Identify which cell holds the provided text, then report its [x, y] central coordinate. 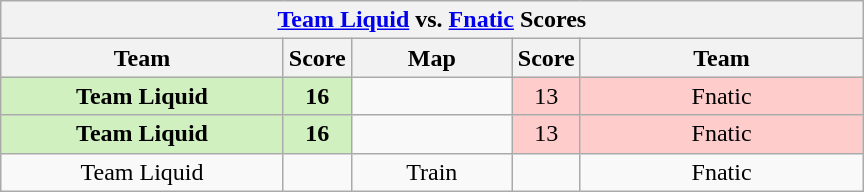
Train [432, 172]
Team Liquid vs. Fnatic Scores [432, 20]
Map [432, 58]
